Return the (X, Y) coordinate for the center point of the cell that contains the specified text.  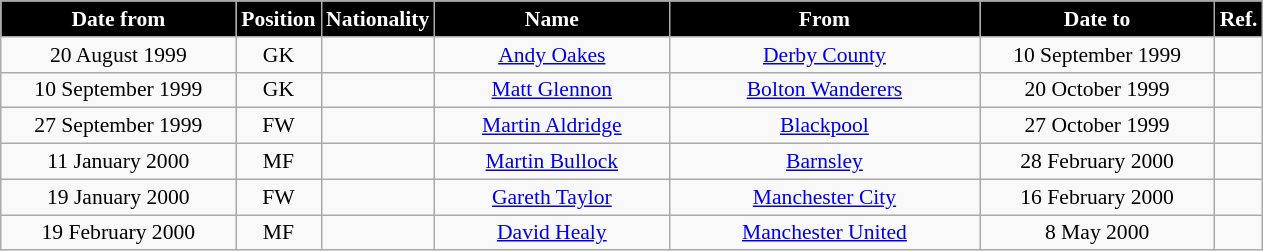
Derby County (824, 55)
Barnsley (824, 162)
David Healy (552, 233)
28 February 2000 (1098, 162)
Position (278, 19)
Date to (1098, 19)
Blackpool (824, 126)
Date from (118, 19)
Manchester United (824, 233)
Martin Aldridge (552, 126)
Martin Bullock (552, 162)
Matt Glennon (552, 90)
27 October 1999 (1098, 126)
8 May 2000 (1098, 233)
20 October 1999 (1098, 90)
Nationality (378, 19)
19 January 2000 (118, 197)
27 September 1999 (118, 126)
Bolton Wanderers (824, 90)
11 January 2000 (118, 162)
16 February 2000 (1098, 197)
19 February 2000 (118, 233)
Name (552, 19)
20 August 1999 (118, 55)
Manchester City (824, 197)
Ref. (1239, 19)
Andy Oakes (552, 55)
From (824, 19)
Gareth Taylor (552, 197)
